Pinpoint the cell where the given text exists, returning its [X, Y] midpoint coordinate. 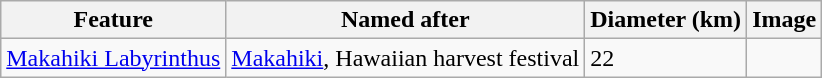
Makahiki Labyrinthus [114, 58]
22 [666, 58]
Named after [406, 20]
Image [784, 20]
Feature [114, 20]
Diameter (km) [666, 20]
Makahiki, Hawaiian harvest festival [406, 58]
